Search for the cell housing the specified text and yield its (X, Y) center coordinate. 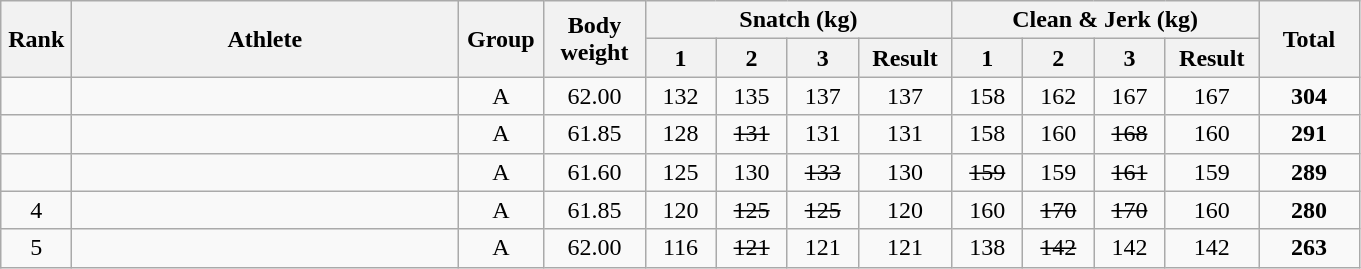
135 (752, 96)
Group (501, 39)
Body weight (594, 39)
61.60 (594, 172)
263 (1308, 248)
Athlete (265, 39)
161 (1130, 172)
291 (1308, 134)
138 (988, 248)
Snatch (kg) (798, 20)
289 (1308, 172)
168 (1130, 134)
116 (680, 248)
133 (822, 172)
128 (680, 134)
304 (1308, 96)
162 (1058, 96)
132 (680, 96)
Total (1308, 39)
5 (36, 248)
Clean & Jerk (kg) (1106, 20)
4 (36, 210)
280 (1308, 210)
Rank (36, 39)
